Search for the cell housing the specified text and yield its (x, y) center coordinate. 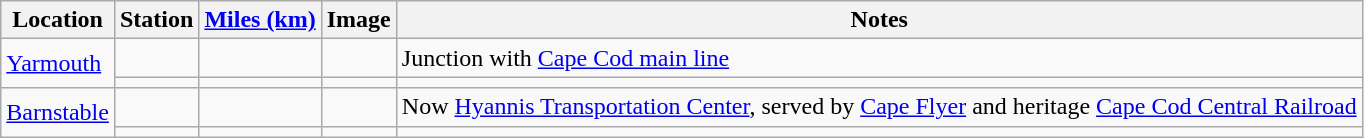
Junction with Cape Cod main line (879, 58)
Miles (km) (260, 20)
Now Hyannis Transportation Center, served by Cape Flyer and heritage Cape Cod Central Railroad (879, 107)
Location (58, 20)
Barnstable (58, 112)
Yarmouth (58, 64)
Image (358, 20)
Notes (879, 20)
Station (156, 20)
